Detect which cell encompasses the target text, then output its [x, y] center coordinate. 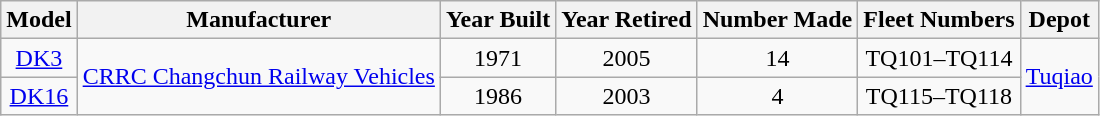
Depot [1059, 20]
TQ101–TQ114 [939, 58]
CRRC Changchun Railway Vehicles [258, 77]
Tuqiao [1059, 77]
2005 [626, 58]
Model [39, 20]
TQ115–TQ118 [939, 96]
14 [778, 58]
DK3 [39, 58]
Year Retired [626, 20]
1986 [498, 96]
Year Built [498, 20]
1971 [498, 58]
DK16 [39, 96]
2003 [626, 96]
Fleet Numbers [939, 20]
Number Made [778, 20]
4 [778, 96]
Manufacturer [258, 20]
